Output the (X, Y) coordinate of the center of the cell containing the given text.  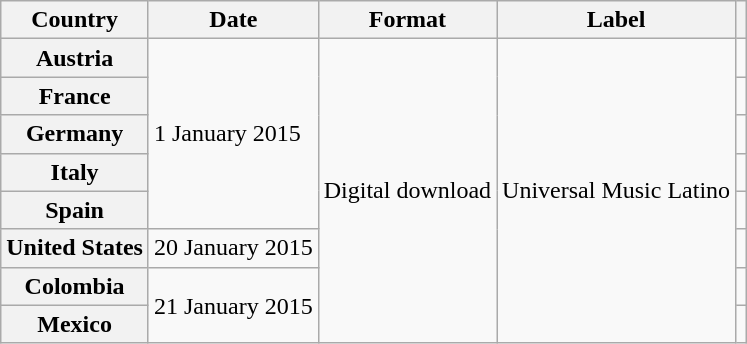
France (75, 96)
Germany (75, 134)
United States (75, 248)
Digital download (407, 191)
1 January 2015 (233, 134)
Format (407, 20)
Label (616, 20)
Date (233, 20)
Spain (75, 210)
Austria (75, 58)
Italy (75, 172)
Mexico (75, 324)
21 January 2015 (233, 305)
20 January 2015 (233, 248)
Colombia (75, 286)
Country (75, 20)
Universal Music Latino (616, 191)
